For the text-containing cell, return its midpoint in [x, y] coordinate format. 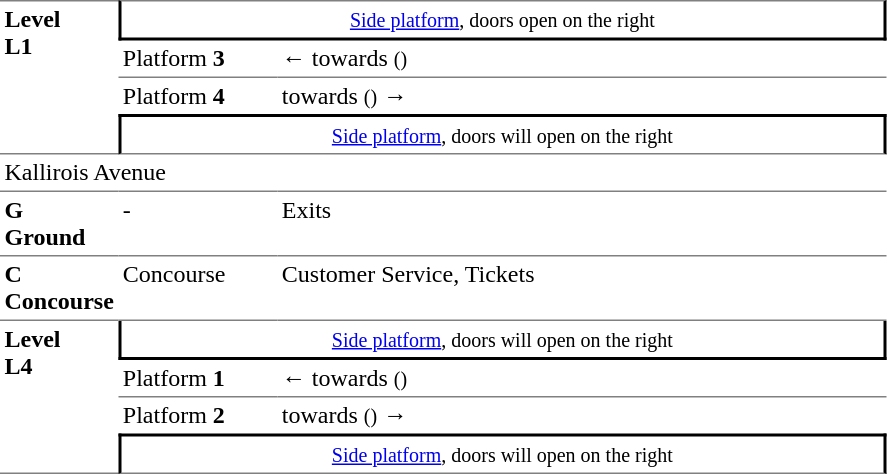
GGround [59, 223]
Concourse [198, 288]
- [198, 223]
Exits [582, 223]
Platform 2 [198, 416]
CConcourse [59, 288]
Kallirois Avenue [443, 172]
Platform 3 [198, 58]
Side platform, doors open on the right [502, 20]
Customer Service, Tickets [582, 288]
Platform 4 [198, 95]
Platform 1 [198, 379]
LevelL4 [59, 398]
LevelL1 [59, 77]
